Find where the given text appears and provide that cell's center as (X, Y) coordinate. 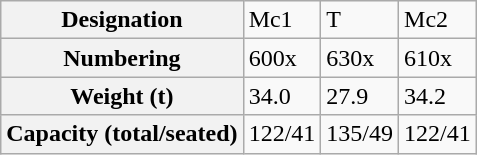
135/49 (360, 134)
600x (282, 58)
Capacity (total/seated) (122, 134)
T (360, 20)
Weight (t) (122, 96)
Mc1 (282, 20)
Mc2 (438, 20)
Numbering (122, 58)
34.0 (282, 96)
Designation (122, 20)
630x (360, 58)
34.2 (438, 96)
610x (438, 58)
27.9 (360, 96)
